Return the (x, y) coordinate for the center point of the cell that contains the specified text.  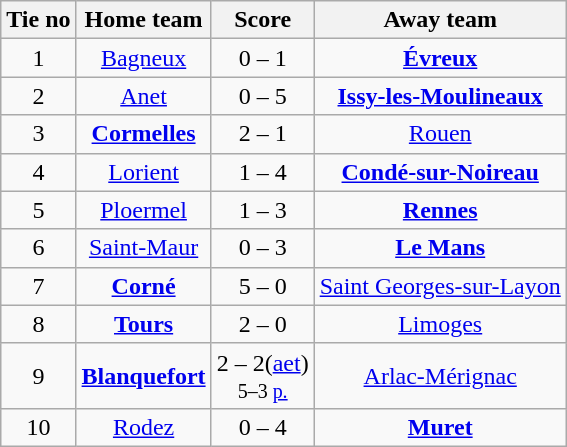
1 (38, 58)
Blanquefort (144, 376)
8 (38, 324)
Rodez (144, 427)
Muret (440, 427)
Le Mans (440, 248)
Issy-les-Moulineaux (440, 96)
0 – 5 (262, 96)
7 (38, 286)
5 – 0 (262, 286)
Condé-sur-Noireau (440, 172)
Évreux (440, 58)
Bagneux (144, 58)
Tie no (38, 20)
Arlac-Mérignac (440, 376)
Home team (144, 20)
Anet (144, 96)
10 (38, 427)
2 – 2(aet)5–3 p. (262, 376)
Lorient (144, 172)
Rennes (440, 210)
0 – 1 (262, 58)
3 (38, 134)
0 – 3 (262, 248)
Rouen (440, 134)
Cormelles (144, 134)
Saint Georges-sur-Layon (440, 286)
Saint-Maur (144, 248)
Corné (144, 286)
Away team (440, 20)
0 – 4 (262, 427)
5 (38, 210)
4 (38, 172)
2 – 0 (262, 324)
1 – 3 (262, 210)
9 (38, 376)
Tours (144, 324)
2 (38, 96)
Score (262, 20)
Ploermel (144, 210)
Limoges (440, 324)
6 (38, 248)
1 – 4 (262, 172)
2 – 1 (262, 134)
